Extract the [X, Y] coordinate from the center of the cell holding the provided text.  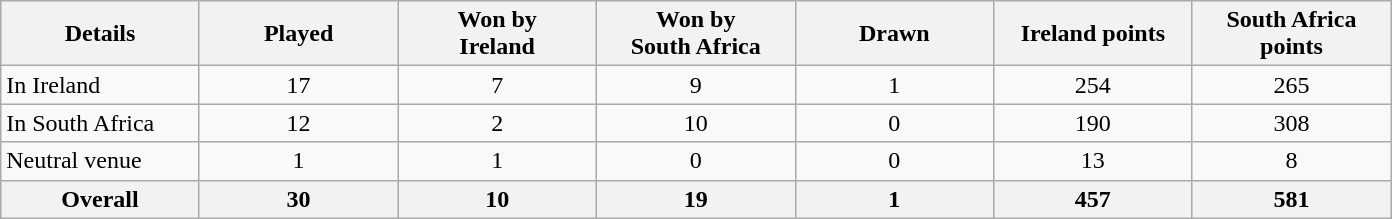
South Africa points [1292, 34]
190 [1094, 123]
Won bySouth Africa [696, 34]
30 [298, 199]
Played [298, 34]
9 [696, 85]
In South Africa [100, 123]
13 [1094, 161]
457 [1094, 199]
8 [1292, 161]
265 [1292, 85]
7 [498, 85]
Ireland points [1094, 34]
2 [498, 123]
Overall [100, 199]
308 [1292, 123]
17 [298, 85]
Neutral venue [100, 161]
19 [696, 199]
581 [1292, 199]
12 [298, 123]
Drawn [894, 34]
Won byIreland [498, 34]
254 [1094, 85]
In Ireland [100, 85]
Details [100, 34]
